From the cell containing the given text, extract its center point as [X, Y] coordinate. 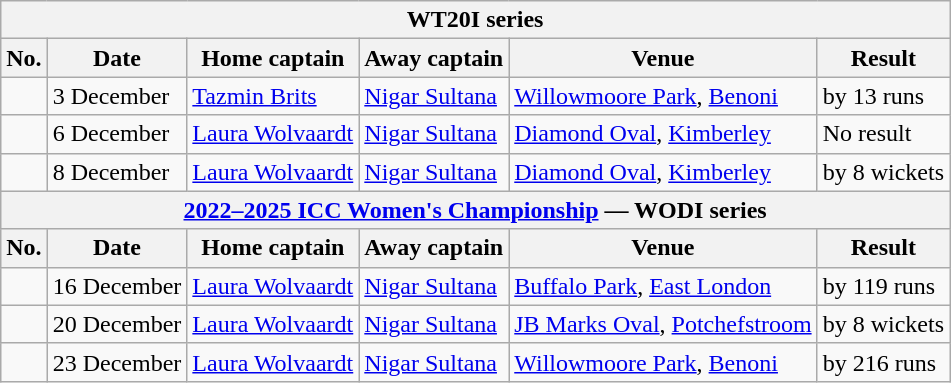
2022–2025 ICC Women's Championship — WODI series [476, 210]
Tazmin Brits [273, 96]
8 December [117, 172]
16 December [117, 286]
by 13 runs [883, 96]
3 December [117, 96]
by 216 runs [883, 362]
20 December [117, 324]
WT20I series [476, 20]
Buffalo Park, East London [663, 286]
No result [883, 134]
by 119 runs [883, 286]
JB Marks Oval, Potchefstroom [663, 324]
6 December [117, 134]
23 December [117, 362]
